Extract the [X, Y] coordinate from the center of the cell holding the provided text.  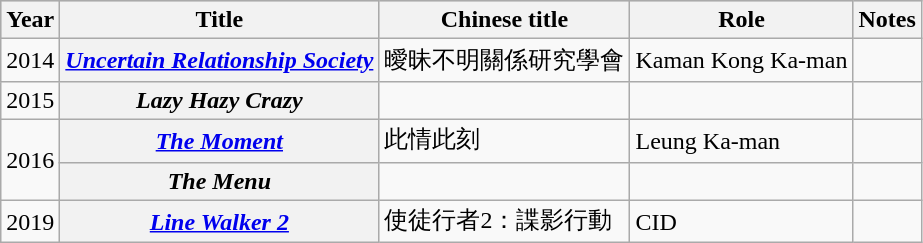
Uncertain Relationship Society [220, 60]
使徒行者2：諜影行動 [504, 222]
Lazy Hazy Crazy [220, 100]
CID [742, 222]
Role [742, 20]
Chinese title [504, 20]
Year [30, 20]
2019 [30, 222]
Line Walker 2 [220, 222]
Kaman Kong Ka-man [742, 60]
Notes [887, 20]
The Moment [220, 140]
2016 [30, 160]
Leung Ka-man [742, 140]
2014 [30, 60]
曖昧不明關係研究學會 [504, 60]
The Menu [220, 181]
Title [220, 20]
此情此刻 [504, 140]
2015 [30, 100]
